Provide the [x, y] coordinate of the cell's center where the given text is located.  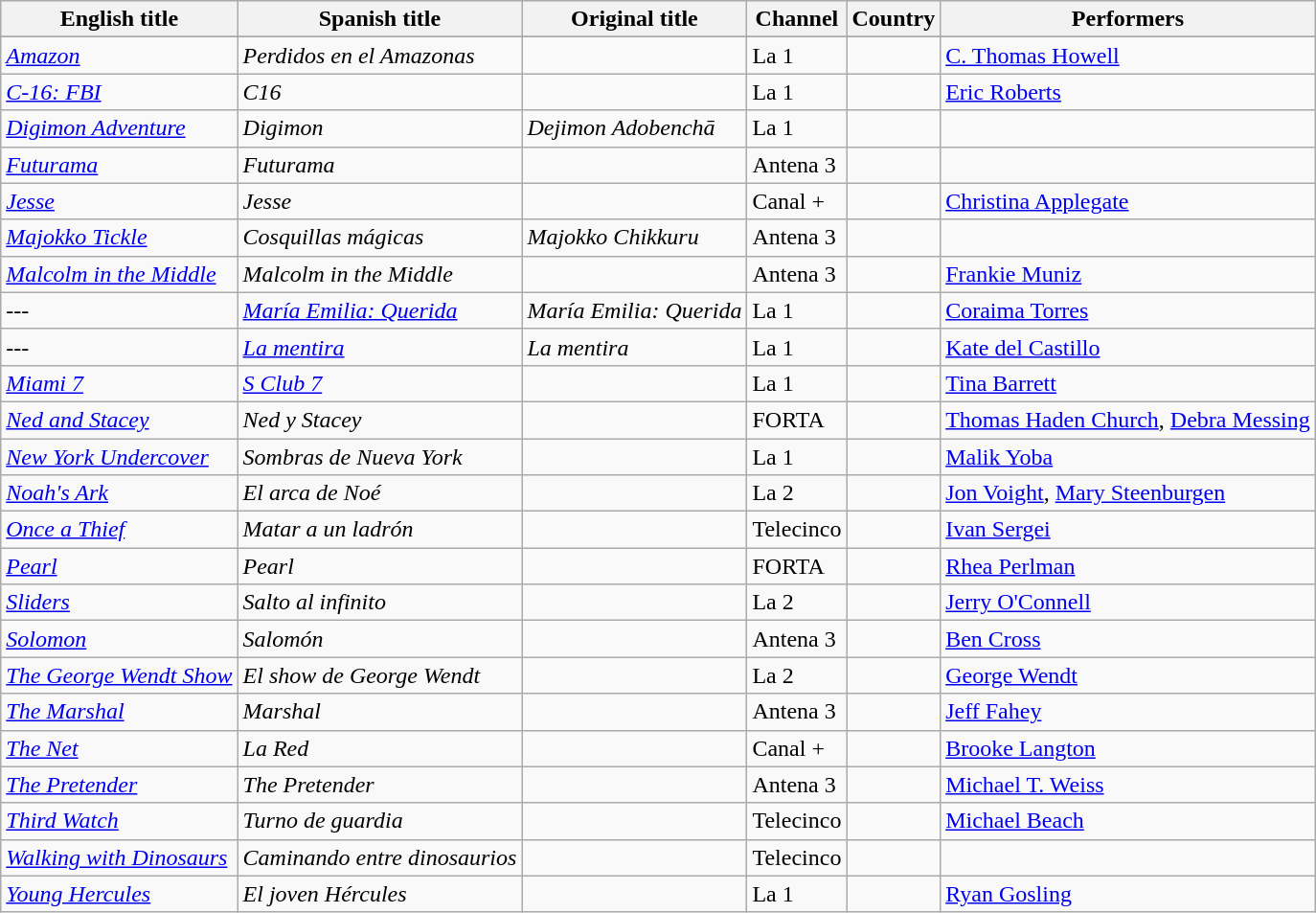
Cosquillas mágicas [379, 238]
Matar a un ladrón [379, 530]
Ned and Stacey [119, 420]
C16 [379, 92]
S Club 7 [379, 383]
Once a Thief [119, 530]
Sliders [119, 603]
English title [119, 19]
Spanish title [379, 19]
Thomas Haden Church, Debra Messing [1128, 420]
Coraima Torres [1128, 310]
Majokko Tickle [119, 238]
Jeff Fahey [1128, 712]
Frankie Muniz [1128, 274]
Kate del Castillo [1128, 347]
Perdidos en el Amazonas [379, 56]
Amazon [119, 56]
El joven Hércules [379, 894]
Malik Yoba [1128, 457]
Brooke Langton [1128, 748]
Marshal [379, 712]
Rhea Perlman [1128, 566]
Eric Roberts [1128, 92]
Christina Applegate [1128, 201]
C-16: FBI [119, 92]
Walking with Dinosaurs [119, 857]
El arca de Noé [379, 493]
Salomón [379, 639]
Ned y Stacey [379, 420]
Original title [634, 19]
Ryan Gosling [1128, 894]
Digimon [379, 128]
Channel [797, 19]
Michael T. Weiss [1128, 785]
Noah's Ark [119, 493]
El show de George Wendt [379, 675]
The George Wendt Show [119, 675]
Tina Barrett [1128, 383]
Sombras de Nueva York [379, 457]
Digimon Adventure [119, 128]
Country [894, 19]
Jerry O'Connell [1128, 603]
Solomon [119, 639]
Caminando entre dinosaurios [379, 857]
Performers [1128, 19]
Turno de guardia [379, 821]
Third Watch [119, 821]
Jon Voight, Mary Steenburgen [1128, 493]
New York Undercover [119, 457]
Young Hercules [119, 894]
Michael Beach [1128, 821]
The Net [119, 748]
Salto al infinito [379, 603]
Dejimon Adobenchā [634, 128]
C. Thomas Howell [1128, 56]
The Marshal [119, 712]
La Red [379, 748]
Ivan Sergei [1128, 530]
Majokko Chikkuru [634, 238]
George Wendt [1128, 675]
Ben Cross [1128, 639]
Miami 7 [119, 383]
